Determine the (x, y) coordinate at the center of the cell enclosing the given text.  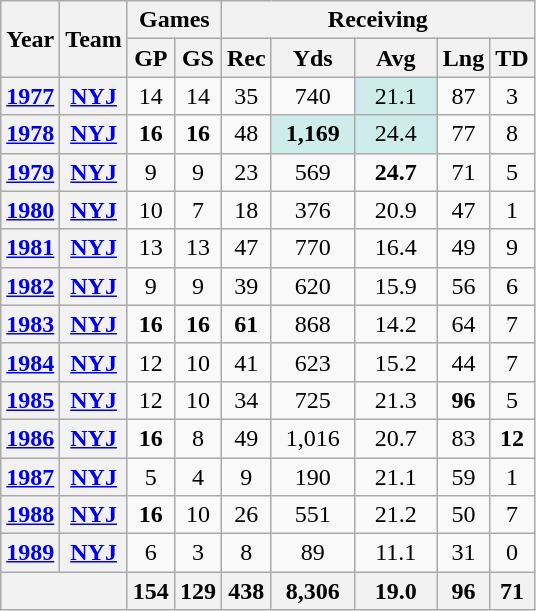
Rec (246, 58)
Year (30, 39)
20.7 (396, 438)
20.9 (396, 210)
1982 (30, 286)
23 (246, 172)
39 (246, 286)
Yds (312, 58)
740 (312, 96)
41 (246, 362)
24.7 (396, 172)
87 (463, 96)
31 (463, 553)
19.0 (396, 591)
1978 (30, 134)
26 (246, 515)
1989 (30, 553)
Games (174, 20)
0 (512, 553)
TD (512, 58)
11.1 (396, 553)
770 (312, 248)
1987 (30, 477)
21.2 (396, 515)
1981 (30, 248)
61 (246, 324)
154 (150, 591)
59 (463, 477)
56 (463, 286)
1980 (30, 210)
129 (198, 591)
14.2 (396, 324)
24.4 (396, 134)
725 (312, 400)
Lng (463, 58)
44 (463, 362)
21.3 (396, 400)
1983 (30, 324)
15.9 (396, 286)
551 (312, 515)
1,016 (312, 438)
8,306 (312, 591)
623 (312, 362)
868 (312, 324)
1,169 (312, 134)
16.4 (396, 248)
1984 (30, 362)
GS (198, 58)
48 (246, 134)
1985 (30, 400)
Avg (396, 58)
GP (150, 58)
1986 (30, 438)
1977 (30, 96)
15.2 (396, 362)
1988 (30, 515)
620 (312, 286)
Receiving (378, 20)
64 (463, 324)
4 (198, 477)
1979 (30, 172)
376 (312, 210)
35 (246, 96)
50 (463, 515)
89 (312, 553)
Team (94, 39)
569 (312, 172)
34 (246, 400)
83 (463, 438)
438 (246, 591)
77 (463, 134)
18 (246, 210)
190 (312, 477)
